Capture the cell that displays the provided text and extract its [x, y] central coordinate. 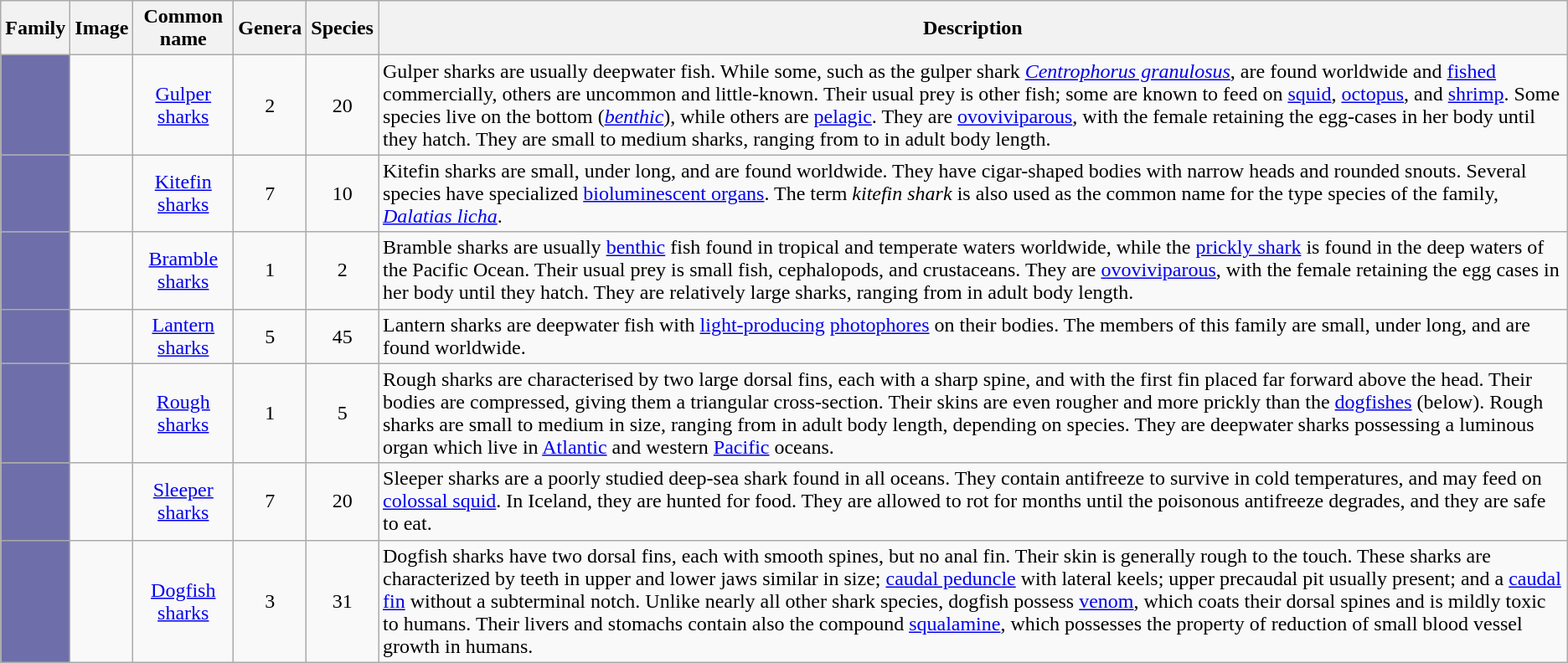
Gulper sharks [183, 105]
Description [973, 28]
10 [343, 193]
Genera [270, 28]
31 [343, 601]
Dogfish sharks [183, 601]
45 [343, 337]
Rough sharks [183, 414]
Common name [183, 28]
Bramble sharks [183, 270]
Kitefin sharks [183, 193]
3 [270, 601]
Image [102, 28]
Sleeper sharks [183, 501]
Family [35, 28]
Species [343, 28]
Lantern sharks [183, 337]
